Extract the [X, Y] coordinate from the center of the cell holding the provided text.  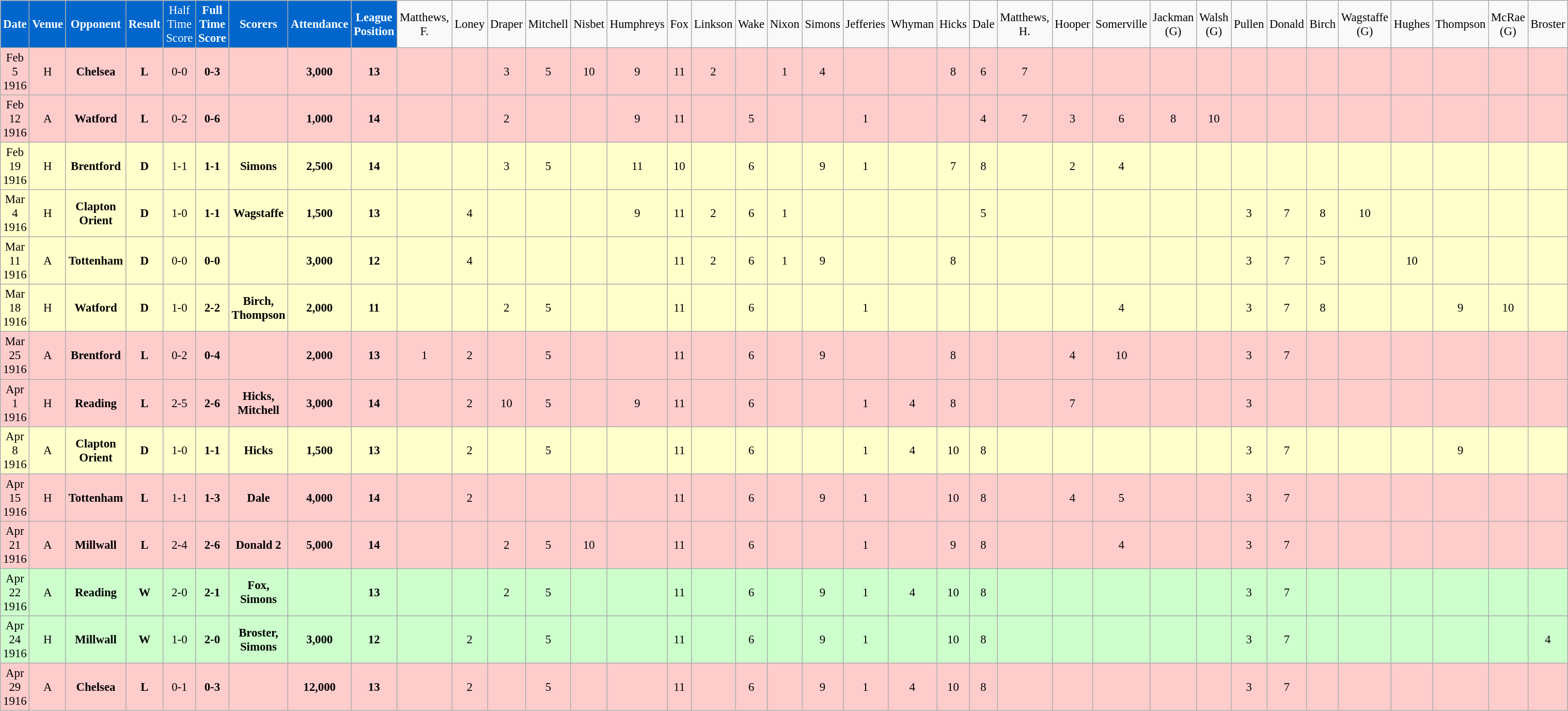
Mitchell [548, 24]
Donald 2 [258, 545]
Half Time Score [179, 24]
2-1 [213, 592]
Donald [1287, 24]
Broster, Simons [258, 640]
Mar 25 1916 [15, 355]
Venue [48, 24]
Mar 11 1916 [15, 261]
Pullen [1249, 24]
Fox [679, 24]
Whyman [912, 24]
Full Time Score [213, 24]
Apr 22 1916 [15, 592]
Apr 21 1916 [15, 545]
Date [15, 24]
Result [145, 24]
Linkson [713, 24]
0-1 [179, 687]
Mar 18 1916 [15, 308]
Jackman (G) [1173, 24]
Apr 24 1916 [15, 640]
Feb 19 1916 [15, 166]
2,500 [320, 166]
Nixon [785, 24]
Nisbet [589, 24]
12,000 [320, 687]
1,000 [320, 119]
Apr 29 1916 [15, 687]
Birch, Thompson [258, 308]
McRae (G) [1508, 24]
0-6 [213, 119]
5,000 [320, 545]
League Position [374, 24]
Opponent [96, 24]
Thompson [1461, 24]
Wagstaffe (G) [1365, 24]
2-5 [179, 403]
Matthews, F. [425, 24]
Mar 4 1916 [15, 213]
Hooper [1072, 24]
4,000 [320, 498]
Apr 8 1916 [15, 450]
Attendance [320, 24]
Feb 5 1916 [15, 72]
Apr 15 1916 [15, 498]
2-4 [179, 545]
Broster [1548, 24]
Birch [1322, 24]
Matthews, H. [1025, 24]
Apr 1 1916 [15, 403]
Feb 12 1916 [15, 119]
Draper [507, 24]
2-2 [213, 308]
Scorers [258, 24]
Humphreys [637, 24]
Hughes [1412, 24]
Jefferies [866, 24]
Somerville [1122, 24]
0-4 [213, 355]
1-3 [213, 498]
Walsh (G) [1214, 24]
Loney [470, 24]
Wake [751, 24]
Fox, Simons [258, 592]
Hicks, Mitchell [258, 403]
Wagstaffe [258, 213]
